For the text-containing cell, return its midpoint in [x, y] coordinate format. 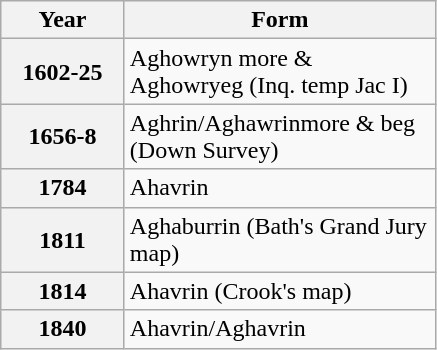
1840 [63, 329]
Ahavrin [280, 188]
1656-8 [63, 136]
1814 [63, 291]
1811 [63, 240]
1602-25 [63, 72]
1784 [63, 188]
Aghaburrin (Bath's Grand Jury map) [280, 240]
Aghrin/Aghawrinmore & beg (Down Survey) [280, 136]
Aghowryn more & Aghowryeg (Inq. temp Jac I) [280, 72]
Year [63, 20]
Form [280, 20]
Ahavrin (Crook's map) [280, 291]
Ahavrin/Aghavrin [280, 329]
